Scan for the cell matching the given text and deliver its (x, y) coordinate at center. 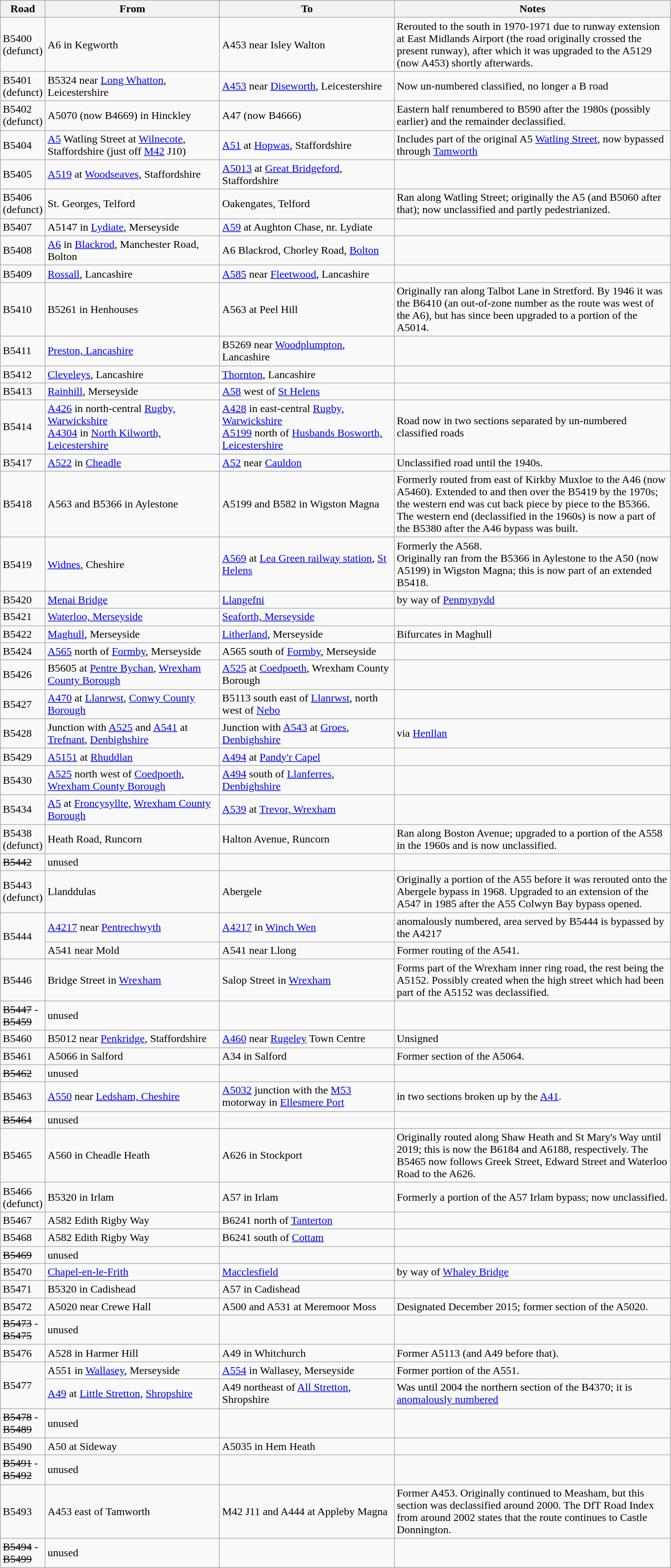
A626 in Stockport (307, 1155)
Junction with A543 at Groes, Denbighshire (307, 734)
B5472 (23, 1307)
Former routing of the A541. (533, 951)
A4217 near Pentrechwyth (132, 927)
B5461 (23, 1056)
Rainhill, Merseyside (132, 392)
by way of Penmynydd (533, 600)
Junction with A525 and A541 at Trefnant, Denbighshire (132, 734)
B5406 (defunct) (23, 204)
B5428 (23, 734)
Now un-numbered classified, no longer a B road (533, 86)
B5442 (23, 862)
B5470 (23, 1272)
Road (23, 9)
B5410 (23, 309)
B5443 (defunct) (23, 892)
A569 at Lea Green railway station, St Helens (307, 564)
A5147 in Lydiate, Merseyside (132, 227)
A49 northeast of All Stretton, Shropshire (307, 1394)
A49 in Whitchurch (307, 1353)
A519 at Woodseaves, Staffordshire (132, 175)
Widnes, Cheshire (132, 564)
A453 near Diseworth, Leicestershire (307, 86)
B5468 (23, 1237)
A57 in Irlam (307, 1197)
Oakengates, Telford (307, 204)
A426 in north-central Rugby, WarwickshireA4304 in North Kilworth, Leicestershire (132, 427)
A494 at Pandy'r Capel (307, 757)
Heath Road, Runcorn (132, 838)
A522 in Cheadle (132, 463)
B5477 (23, 1385)
A551 in Wallasey, Merseyside (132, 1370)
From (132, 9)
Former portion of the A551. (533, 1370)
A5020 near Crewe Hall (132, 1307)
A428 in east-central Rugby, WarwickshireA5199 north of Husbands Bosworth, Leicestershire (307, 427)
B5113 south east of Llanrwst, north west of Nebo (307, 704)
A5032 junction with the M53 motorway in Ellesmere Port (307, 1096)
A58 west of St Helens (307, 392)
B5491 - B5492 (23, 1470)
B5462 (23, 1073)
A460 near Rugeley Town Centre (307, 1039)
B5490 (23, 1446)
Llanddulas (132, 892)
Bridge Street in Wrexham (132, 980)
B5465 (23, 1155)
A5035 in Hem Heath (307, 1446)
A59 at Aughton Chase, nr. Lydiate (307, 227)
A4217 in Winch Wen (307, 927)
B5401 (defunct) (23, 86)
Llangefni (307, 600)
B5434 (23, 810)
B5261 in Henhouses (132, 309)
A5199 and B582 in Wigston Magna (307, 504)
Ran along Watling Street; originally the A5 (and B5060 after that); now unclassified and partly pedestrianized. (533, 204)
Was until 2004 the northern section of the B4370; it is anomalously numbered (533, 1394)
B5407 (23, 227)
A5 Watling Street at Wilnecote, Staffordshire (just off M42 J10) (132, 145)
B5400 (defunct) (23, 44)
A50 at Sideway (132, 1446)
A6 in Kegworth (132, 44)
A541 near Llong (307, 951)
B5402 (defunct) (23, 116)
B5427 (23, 704)
B5429 (23, 757)
A585 near Fleetwood, Lancashire (307, 274)
B5478 - B5489 (23, 1423)
B5404 (23, 145)
B5447 - B5459 (23, 1016)
A494 south of Llanferres, Denbighshire (307, 780)
B5320 in Cadishead (132, 1289)
Macclesfield (307, 1272)
Road now in two sections separated by un-numbered classified roads (533, 427)
B5324 near Long Whatton, Leicestershire (132, 86)
B5460 (23, 1039)
via Henllan (533, 734)
Salop Street in Wrexham (307, 980)
B5422 (23, 634)
Unclassified road until the 1940s. (533, 463)
B5414 (23, 427)
B6241 north of Tanterton (307, 1220)
Litherland, Merseyside (307, 634)
Maghull, Merseyside (132, 634)
A500 and A531 at Meremoor Moss (307, 1307)
B5476 (23, 1353)
B5424 (23, 651)
A550 near Ledsham, Cheshire (132, 1096)
Halton Avenue, Runcorn (307, 838)
A541 near Mold (132, 951)
A528 in Harmer Hill (132, 1353)
To (307, 9)
Includes part of the original A5 Watling Street, now bypassed through Tamworth (533, 145)
B5417 (23, 463)
Waterloo, Merseyside (132, 617)
A525 at Coedpoeth, Wrexham County Borough (307, 675)
Formerly a portion of the A57 Irlam bypass; now unclassified. (533, 1197)
Notes (533, 9)
B5464 (23, 1120)
A560 in Cheadle Heath (132, 1155)
A565 south of Formby, Merseyside (307, 651)
Cleveleys, Lancashire (132, 374)
B5605 at Pentre Bychan, Wrexham County Borough (132, 675)
Former section of the A5064. (533, 1056)
in two sections broken up by the A41. (533, 1096)
A6 in Blackrod, Manchester Road, Bolton (132, 251)
Designated December 2015; former section of the A5020. (533, 1307)
Ran along Boston Avenue; upgraded to a portion of the A558 in the 1960s and is now unclassified. (533, 838)
A563 at Peel Hill (307, 309)
B5012 near Penkridge, Staffordshire (132, 1039)
B5463 (23, 1096)
A52 near Cauldon (307, 463)
Thornton, Lancashire (307, 374)
B5473 - B5475 (23, 1330)
anomalously numbered, area served by B5444 is bypassed by the A4217 (533, 927)
Preston, Lancashire (132, 351)
B5412 (23, 374)
A453 east of Tamworth (132, 1511)
B5466 (defunct) (23, 1197)
B5419 (23, 564)
Rossall, Lancashire (132, 274)
Chapel-en-le-Frith (132, 1272)
A5070 (now B4669) in Hinckley (132, 116)
St. Georges, Telford (132, 204)
B5408 (23, 251)
B5405 (23, 175)
A51 at Hopwas, Staffordshire (307, 145)
A563 and B5366 in Aylestone (132, 504)
A525 north west of Coedpoeth, Wrexham County Borough (132, 780)
B5438 (defunct) (23, 838)
A34 in Salford (307, 1056)
B5494 - B5499 (23, 1553)
B6241 south of Cottam (307, 1237)
Formerly the A568.Originally ran from the B5366 in Aylestone to the A50 (now A5199) in Wigston Magna; this is now part of an extended B5418. (533, 564)
B5467 (23, 1220)
Abergele (307, 892)
A453 near Isley Walton (307, 44)
B5411 (23, 351)
Former A5113 (and A49 before that). (533, 1353)
B5430 (23, 780)
A49 at Little Stretton, Shropshire (132, 1394)
B5418 (23, 504)
A47 (now B4666) (307, 116)
B5444 (23, 936)
Bifurcates in Maghull (533, 634)
A470 at Llanrwst, Conwy County Borough (132, 704)
B5421 (23, 617)
B5469 (23, 1255)
B5269 near Woodplumpton, Lancashire (307, 351)
A565 north of Formby, Merseyside (132, 651)
B5471 (23, 1289)
by way of Whaley Bridge (533, 1272)
Unsigned (533, 1039)
B5320 in Irlam (132, 1197)
A6 Blackrod, Chorley Road, Bolton (307, 251)
B5413 (23, 392)
A5151 at Rhuddlan (132, 757)
B5420 (23, 600)
B5446 (23, 980)
A5066 in Salford (132, 1056)
Seaforth, Merseyside (307, 617)
Eastern half renumbered to B590 after the 1980s (possibly earlier) and the remainder declassified. (533, 116)
A554 in Wallasey, Merseyside (307, 1370)
M42 J11 and A444 at Appleby Magna (307, 1511)
A57 in Cadishead (307, 1289)
Menai Bridge (132, 600)
B5493 (23, 1511)
B5409 (23, 274)
B5426 (23, 675)
A5 at Froncysyllte, Wrexham County Borough (132, 810)
A539 at Trevor, Wrexham (307, 810)
A5013 at Great Bridgeford, Staffordshire (307, 175)
